Scan for the cell matching the given text and deliver its [x, y] coordinate at center. 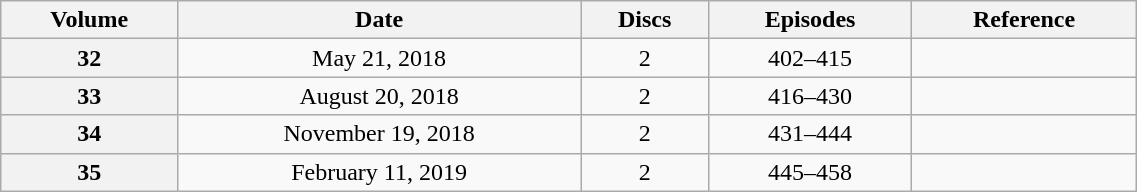
August 20, 2018 [380, 96]
431–444 [810, 134]
Episodes [810, 20]
34 [90, 134]
35 [90, 172]
February 11, 2019 [380, 172]
32 [90, 58]
May 21, 2018 [380, 58]
Volume [90, 20]
402–415 [810, 58]
Reference [1024, 20]
33 [90, 96]
Discs [645, 20]
November 19, 2018 [380, 134]
416–430 [810, 96]
445–458 [810, 172]
Date [380, 20]
